For the text-containing cell, return its midpoint in (X, Y) coordinate format. 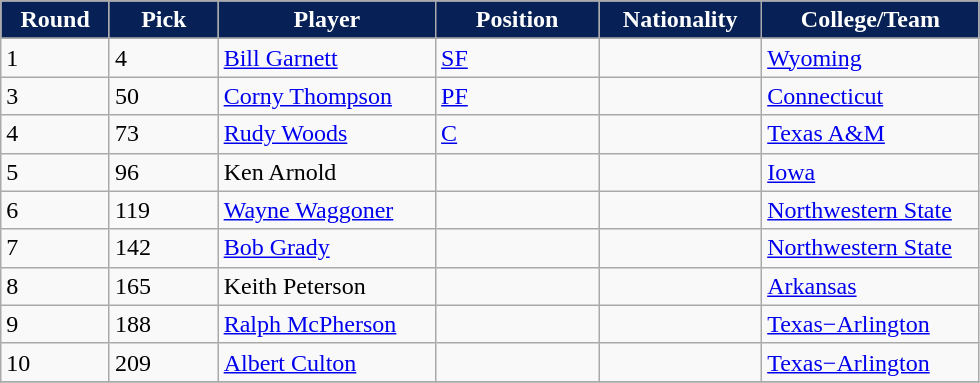
Bob Grady (326, 248)
165 (164, 286)
Player (326, 20)
188 (164, 324)
Ralph McPherson (326, 324)
Nationality (680, 20)
142 (164, 248)
209 (164, 362)
Ken Arnold (326, 172)
C (518, 134)
8 (56, 286)
1 (56, 58)
119 (164, 210)
SF (518, 58)
Rudy Woods (326, 134)
Pick (164, 20)
Round (56, 20)
96 (164, 172)
10 (56, 362)
6 (56, 210)
73 (164, 134)
7 (56, 248)
Arkansas (870, 286)
Albert Culton (326, 362)
Texas A&M (870, 134)
9 (56, 324)
5 (56, 172)
Keith Peterson (326, 286)
Wayne Waggoner (326, 210)
Corny Thompson (326, 96)
Position (518, 20)
3 (56, 96)
Connecticut (870, 96)
Bill Garnett (326, 58)
College/Team (870, 20)
PF (518, 96)
Iowa (870, 172)
Wyoming (870, 58)
50 (164, 96)
